Locate the cell with the specified text and output its [X, Y] center coordinate. 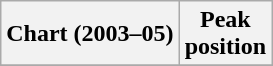
Peakposition [225, 34]
Chart (2003–05) [90, 34]
